Detect which cell encompasses the target text, then output its [x, y] center coordinate. 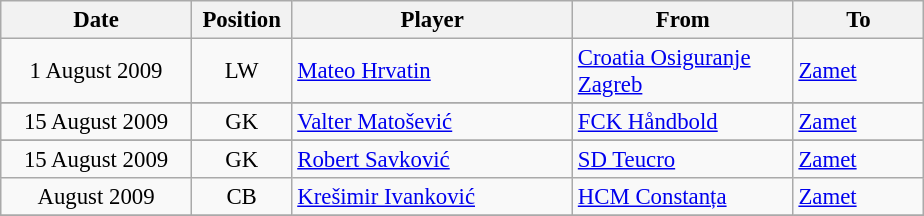
LW [242, 72]
1 August 2009 [96, 72]
Valter Matošević [432, 122]
August 2009 [96, 197]
HCM Constanța [684, 197]
Date [96, 20]
Robert Savković [432, 160]
From [684, 20]
Croatia Osiguranje Zagreb [684, 72]
CB [242, 197]
To [858, 20]
Player [432, 20]
Position [242, 20]
SD Teucro [684, 160]
Krešimir Ivanković [432, 197]
FCK Håndbold [684, 122]
Mateo Hrvatin [432, 72]
